Locate the cell with the specified text and output its (X, Y) center coordinate. 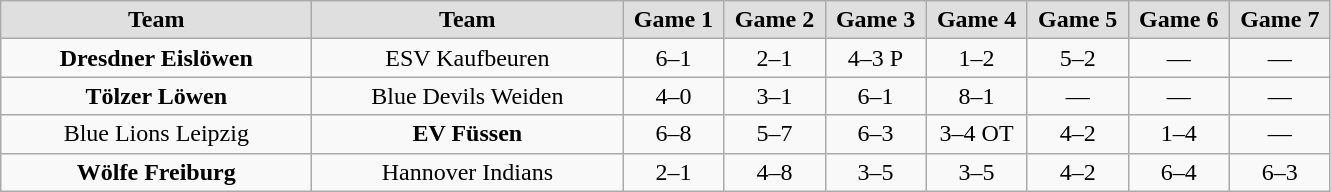
4–3 P (876, 58)
Dresdner Eislöwen (156, 58)
Game 2 (774, 20)
4–0 (674, 96)
Game 5 (1078, 20)
Game 7 (1280, 20)
Game 1 (674, 20)
3–4 OT (976, 134)
1–4 (1178, 134)
Game 4 (976, 20)
5–2 (1078, 58)
Blue Devils Weiden (468, 96)
6–4 (1178, 172)
5–7 (774, 134)
ESV Kaufbeuren (468, 58)
3–1 (774, 96)
Tölzer Löwen (156, 96)
1–2 (976, 58)
8–1 (976, 96)
EV Füssen (468, 134)
Game 6 (1178, 20)
4–8 (774, 172)
Game 3 (876, 20)
Blue Lions Leipzig (156, 134)
Wölfe Freiburg (156, 172)
Hannover Indians (468, 172)
6–8 (674, 134)
